Extract the [x, y] coordinate from the center of the cell holding the provided text.  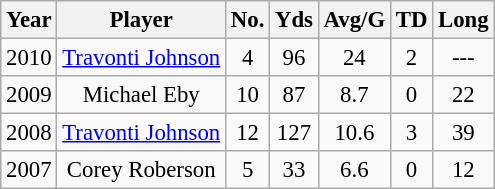
10.6 [354, 133]
3 [411, 133]
2008 [29, 133]
4 [248, 58]
2009 [29, 95]
--- [464, 58]
87 [294, 95]
Yds [294, 20]
Corey Roberson [142, 170]
No. [248, 20]
Year [29, 20]
Michael Eby [142, 95]
24 [354, 58]
10 [248, 95]
Long [464, 20]
127 [294, 133]
2 [411, 58]
5 [248, 170]
33 [294, 170]
Player [142, 20]
2007 [29, 170]
39 [464, 133]
96 [294, 58]
TD [411, 20]
Avg/G [354, 20]
6.6 [354, 170]
2010 [29, 58]
8.7 [354, 95]
22 [464, 95]
